Extract the (x, y) coordinate from the center of the cell holding the provided text.  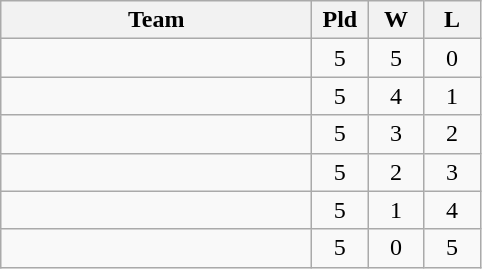
L (452, 20)
Team (156, 20)
Pld (340, 20)
W (396, 20)
